Identify which cell holds the provided text, then report its [x, y] central coordinate. 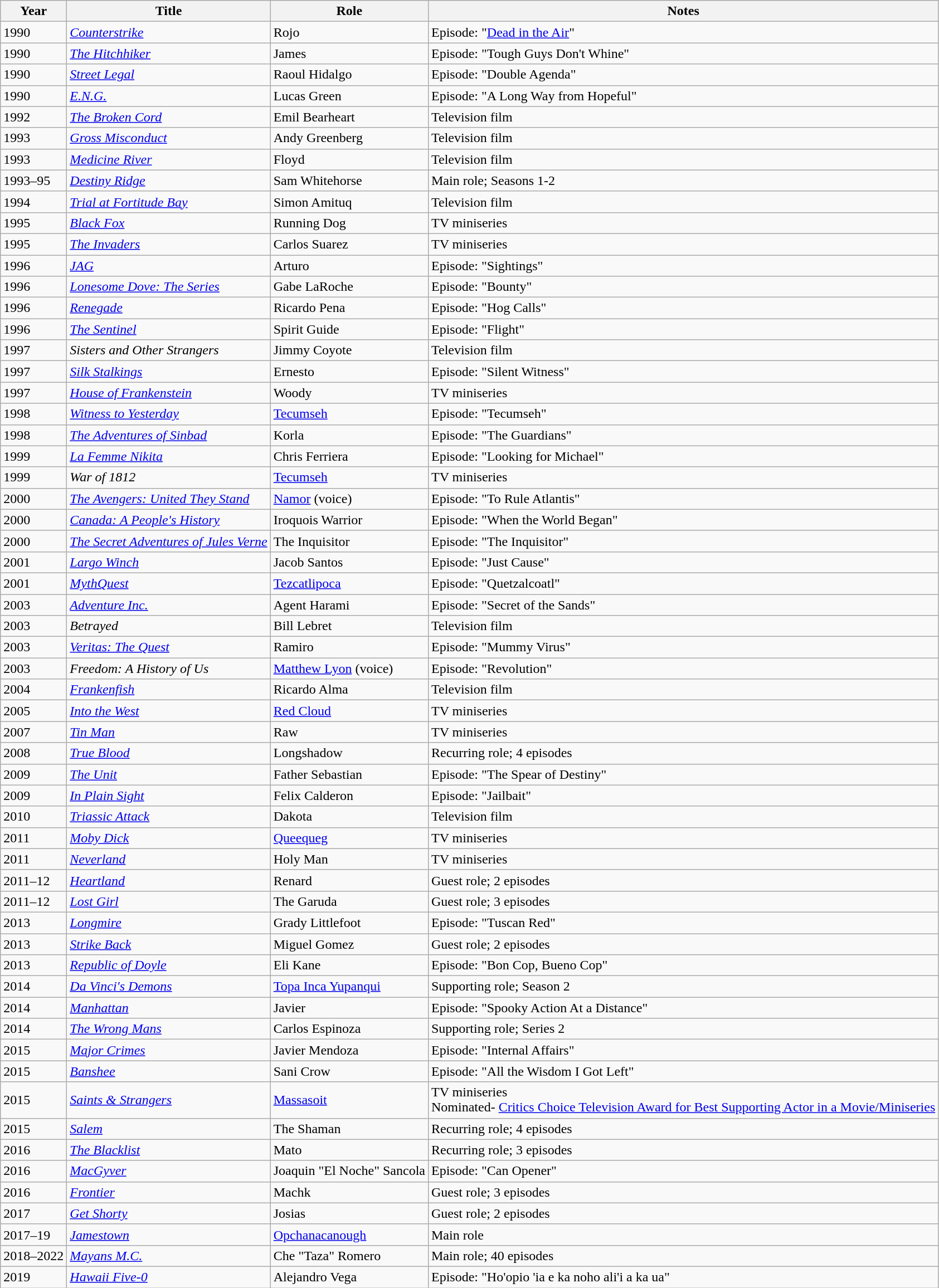
Jacob Santos [349, 562]
2007 [33, 732]
Episode: "When the World Began" [683, 520]
Grady Littlefoot [349, 923]
Destiny Ridge [168, 180]
Father Sebastian [349, 774]
Ramiro [349, 647]
Episode: "Mummy Virus" [683, 647]
Holy Man [349, 859]
Mayans M.C. [168, 1256]
Hawaii Five-0 [168, 1277]
Episode: "Revolution" [683, 669]
Get Shorty [168, 1213]
Episode: "Looking for Michael" [683, 456]
Episode: "Bounty" [683, 287]
Red Cloud [349, 711]
Bill Lebret [349, 626]
Salem [168, 1129]
The Adventures of Sinbad [168, 435]
Andy Greenberg [349, 138]
Eli Kane [349, 965]
Episode: "A Long Way from Hopeful" [683, 96]
Episode: "Tuscan Red" [683, 923]
Floyd [349, 159]
Main role; Seasons 1-2 [683, 180]
Miguel Gomez [349, 944]
Frontier [168, 1192]
Episode: "Hog Calls" [683, 308]
Jamestown [168, 1235]
Carlos Espinoza [349, 1029]
Matthew Lyon (voice) [349, 669]
Mato [349, 1150]
Topa Inca Yupanqui [349, 987]
Episode: "The Guardians" [683, 435]
2019 [33, 1277]
Neverland [168, 859]
Into the West [168, 711]
Raw [349, 732]
Episode: "Jailbait" [683, 796]
1992 [33, 117]
Frankenfish [168, 690]
Che "Taza" Romero [349, 1256]
Betrayed [168, 626]
Spirit Guide [349, 329]
Woody [349, 393]
Episode: "Ho'opio 'ia e ka noho ali'i a ka ua" [683, 1277]
The Broken Cord [168, 117]
2010 [33, 817]
Renard [349, 880]
Episode: "Tough Guys Don't Whine" [683, 53]
Canada: A People's History [168, 520]
Recurring role; 3 episodes [683, 1150]
2004 [33, 690]
Episode: "Flight" [683, 329]
MythQuest [168, 583]
Witness to Yesterday [168, 414]
The Avengers: United They Stand [168, 499]
The Invaders [168, 244]
Korla [349, 435]
Rojo [349, 32]
Supporting role; Series 2 [683, 1029]
Episode: "Double Agenda" [683, 75]
The Inquisitor [349, 541]
Episode: "Secret of the Sands" [683, 604]
Major Crimes [168, 1050]
Chris Ferriera [349, 456]
JAG [168, 266]
Longmire [168, 923]
Episode: "Bon Cop, Bueno Cop" [683, 965]
Sisters and Other Strangers [168, 350]
James [349, 53]
Simon Amituq [349, 202]
Manhattan [168, 1008]
Episode: "Silent Witness" [683, 372]
Namor (voice) [349, 499]
2005 [33, 711]
Arturo [349, 266]
Moby Dick [168, 838]
Trial at Fortitude Bay [168, 202]
True Blood [168, 753]
Episode: "The Inquisitor" [683, 541]
The Hitchhiker [168, 53]
The Unit [168, 774]
Ricardo Pena [349, 308]
Medicine River [168, 159]
Saints & Strangers [168, 1100]
Strike Back [168, 944]
TV miniseriesNominated- Critics Choice Television Award for Best Supporting Actor in a Movie/Miniseries [683, 1100]
Jimmy Coyote [349, 350]
2017–19 [33, 1235]
Episode: "Internal Affairs" [683, 1050]
Da Vinci's Demons [168, 987]
Episode: "Spooky Action At a Distance" [683, 1008]
2018–2022 [33, 1256]
2017 [33, 1213]
Javier Mendoza [349, 1050]
Episode: "The Spear of Destiny" [683, 774]
1993–95 [33, 180]
Sani Crow [349, 1071]
Gross Misconduct [168, 138]
Lonesome Dove: The Series [168, 287]
Year [33, 11]
E.N.G. [168, 96]
Supporting role; Season 2 [683, 987]
The Secret Adventures of Jules Verne [168, 541]
Longshadow [349, 753]
The Garuda [349, 901]
Main role [683, 1235]
MacGyver [168, 1171]
Adventure Inc. [168, 604]
Episode: "To Rule Atlantis" [683, 499]
Heartland [168, 880]
Running Dog [349, 223]
Triassic Attack [168, 817]
Ricardo Alma [349, 690]
Episode: "Tecumseh" [683, 414]
Episode: "All the Wisdom I Got Left" [683, 1071]
Freedom: A History of Us [168, 669]
Lost Girl [168, 901]
Republic of Doyle [168, 965]
Episode: "Dead in the Air" [683, 32]
Largo Winch [168, 562]
Black Fox [168, 223]
Role [349, 11]
Alejandro Vega [349, 1277]
Counterstrike [168, 32]
Silk Stalkings [168, 372]
The Sentinel [168, 329]
War of 1812 [168, 477]
1994 [33, 202]
The Blacklist [168, 1150]
Lucas Green [349, 96]
Opchanacanough [349, 1235]
House of Frankenstein [168, 393]
Main role; 40 episodes [683, 1256]
Banshee [168, 1071]
La Femme Nikita [168, 456]
Tin Man [168, 732]
Notes [683, 11]
Felix Calderon [349, 796]
Sam Whitehorse [349, 180]
In Plain Sight [168, 796]
Episode: "Sightings" [683, 266]
Carlos Suarez [349, 244]
Street Legal [168, 75]
Joaquin "El Noche" Sancola [349, 1171]
Ernesto [349, 372]
Raoul Hidalgo [349, 75]
Massasoit [349, 1100]
Episode: "Can Opener" [683, 1171]
Javier [349, 1008]
Machk [349, 1192]
2008 [33, 753]
The Shaman [349, 1129]
Episode: "Just Cause" [683, 562]
Episode: "Quetzalcoatl" [683, 583]
Title [168, 11]
Queequeg [349, 838]
Agent Harami [349, 604]
Tezcatlipoca [349, 583]
Veritas: The Quest [168, 647]
The Wrong Mans [168, 1029]
Emil Bearheart [349, 117]
Gabe LaRoche [349, 287]
Josias [349, 1213]
Dakota [349, 817]
Renegade [168, 308]
Iroquois Warrior [349, 520]
